Output the (X, Y) coordinate of the center of the cell containing the given text.  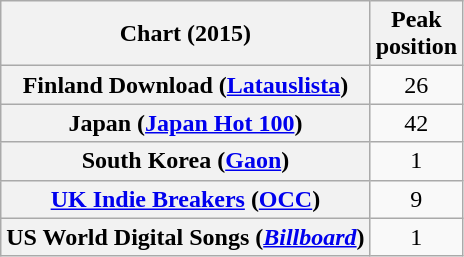
Chart (2015) (186, 34)
Finland Download (Latauslista) (186, 85)
9 (416, 199)
Peakposition (416, 34)
42 (416, 123)
South Korea (Gaon) (186, 161)
UK Indie Breakers (OCC) (186, 199)
26 (416, 85)
US World Digital Songs (Billboard) (186, 237)
Japan (Japan Hot 100) (186, 123)
